Return the (x, y) coordinate for the center point of the cell that contains the specified text.  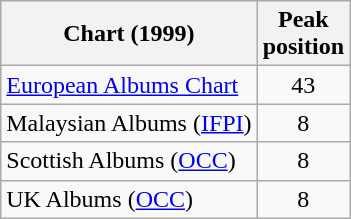
European Albums Chart (129, 85)
UK Albums (OCC) (129, 199)
Chart (1999) (129, 34)
Scottish Albums (OCC) (129, 161)
43 (303, 85)
Malaysian Albums (IFPI) (129, 123)
Peakposition (303, 34)
